Provide the [x, y] coordinate of the cell's center where the given text is located.  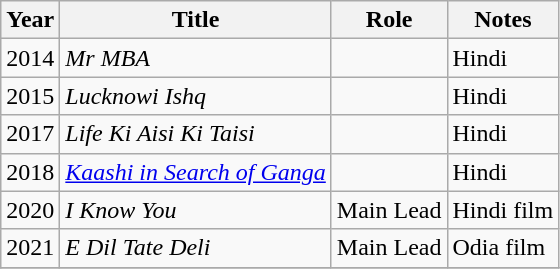
2017 [30, 134]
Lucknowi Ishq [196, 96]
E Dil Tate Deli [196, 248]
2020 [30, 210]
Title [196, 20]
Life Ki Aisi Ki Taisi [196, 134]
Hindi film [503, 210]
2014 [30, 58]
I Know You [196, 210]
Mr MBA [196, 58]
Year [30, 20]
2018 [30, 172]
Kaashi in Search of Ganga [196, 172]
Notes [503, 20]
Role [389, 20]
2021 [30, 248]
Odia film [503, 248]
2015 [30, 96]
